For the text-containing cell, return its midpoint in [X, Y] coordinate format. 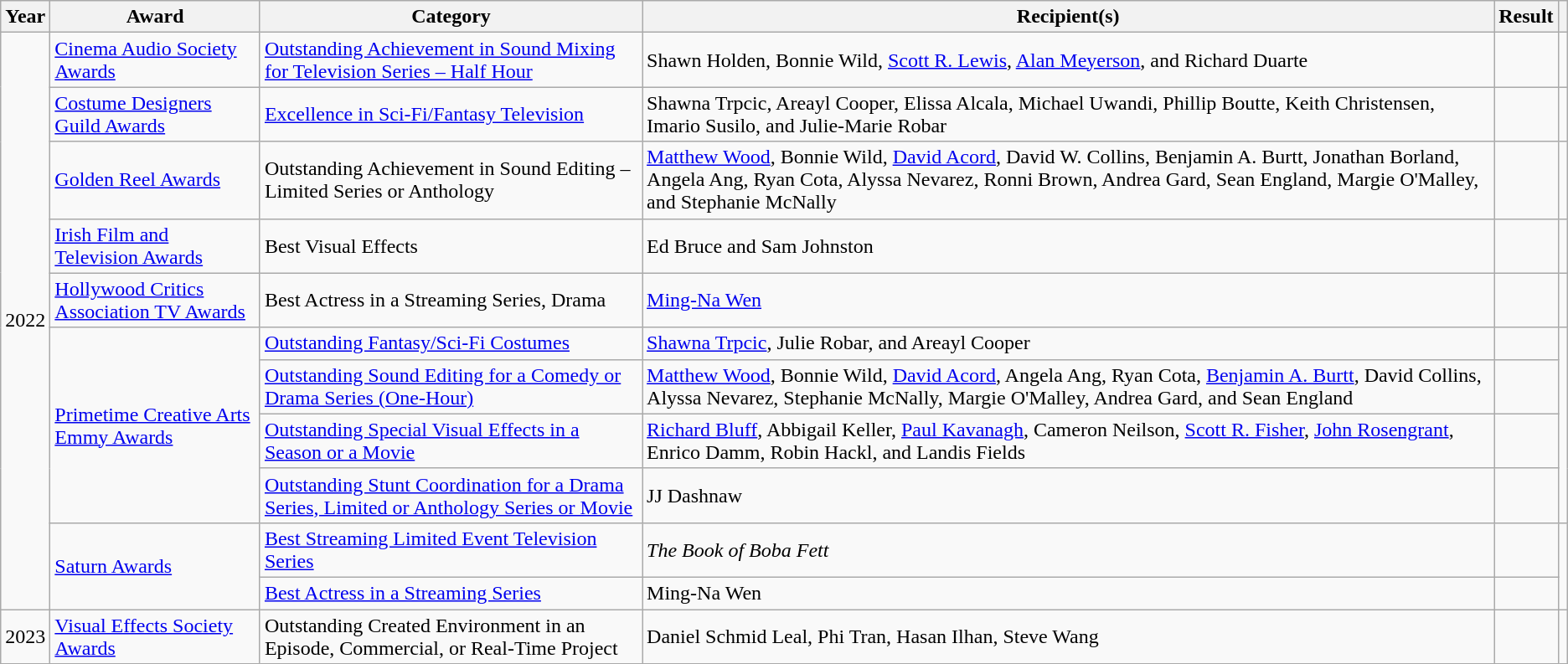
Outstanding Achievement in Sound Editing – Limited Series or Anthology [451, 180]
Category [451, 17]
2023 [25, 636]
Shawn Holden, Bonnie Wild, Scott R. Lewis, Alan Meyerson, and Richard Duarte [1069, 60]
Shawna Trpcic, Julie Robar, and Areayl Cooper [1069, 343]
Best Actress in a Streaming Series [451, 593]
Best Visual Effects [451, 246]
Visual Effects Society Awards [156, 636]
Outstanding Special Visual Effects in a Season or a Movie [451, 440]
Richard Bluff, Abbigail Keller, Paul Kavanagh, Cameron Neilson, Scott R. Fisher, John Rosengrant, Enrico Damm, Robin Hackl, and Landis Fields [1069, 440]
Year [25, 17]
Best Actress in a Streaming Series, Drama [451, 300]
2022 [25, 322]
Award [156, 17]
The Book of Boba Fett [1069, 549]
Golden Reel Awards [156, 180]
Result [1526, 17]
Ed Bruce and Sam Johnston [1069, 246]
Recipient(s) [1069, 17]
Outstanding Sound Editing for a Comedy or Drama Series (One-Hour) [451, 387]
Saturn Awards [156, 566]
Primetime Creative Arts Emmy Awards [156, 425]
Excellence in Sci-Fi/Fantasy Television [451, 114]
Costume Designers Guild Awards [156, 114]
Outstanding Fantasy/Sci-Fi Costumes [451, 343]
Outstanding Achievement in Sound Mixing for Television Series – Half Hour [451, 60]
Hollywood Critics Association TV Awards [156, 300]
Cinema Audio Society Awards [156, 60]
Daniel Schmid Leal, Phi Tran, Hasan Ilhan, Steve Wang [1069, 636]
Outstanding Created Environment in an Episode, Commercial, or Real-Time Project [451, 636]
Irish Film and Television Awards [156, 246]
Shawna Trpcic, Areayl Cooper, Elissa Alcala, Michael Uwandi, Phillip Boutte, Keith Christensen, Imario Susilo, and Julie-Marie Robar [1069, 114]
Outstanding Stunt Coordination for a Drama Series, Limited or Anthology Series or Movie [451, 496]
Best Streaming Limited Event Television Series [451, 549]
JJ Dashnaw [1069, 496]
